Determine the (X, Y) coordinate at the center of the cell enclosing the given text.  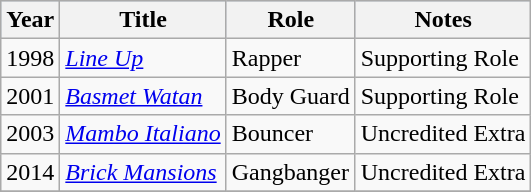
2014 (30, 172)
Basmet Watan (143, 96)
2003 (30, 134)
Notes (443, 20)
Role (290, 20)
Year (30, 20)
1998 (30, 58)
Bouncer (290, 134)
Line Up (143, 58)
2001 (30, 96)
Rapper (290, 58)
Mambo Italiano (143, 134)
Title (143, 20)
Gangbanger (290, 172)
Brick Mansions (143, 172)
Body Guard (290, 96)
